For the text-containing cell, return its midpoint in (x, y) coordinate format. 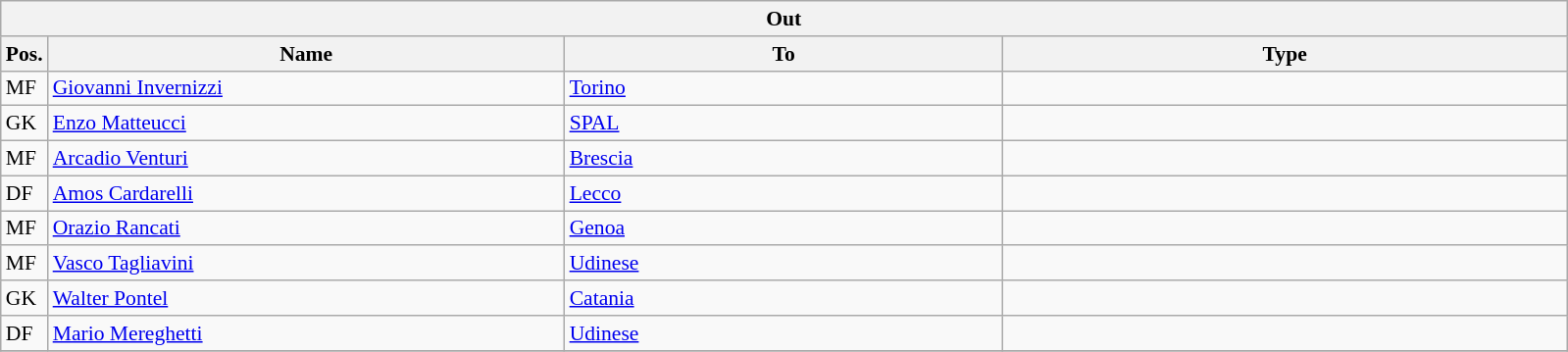
Type (1285, 54)
Mario Mereghetti (306, 333)
To (784, 54)
Brescia (784, 159)
Genoa (784, 228)
Enzo Matteucci (306, 124)
Torino (784, 88)
Lecco (784, 193)
Amos Cardarelli (306, 193)
SPAL (784, 124)
Walter Pontel (306, 298)
Catania (784, 298)
Orazio Rancati (306, 228)
Pos. (25, 54)
Vasco Tagliavini (306, 264)
Out (784, 19)
Giovanni Invernizzi (306, 88)
Name (306, 54)
Arcadio Venturi (306, 159)
